Determine the [x, y] coordinate at the center of the cell enclosing the given text.  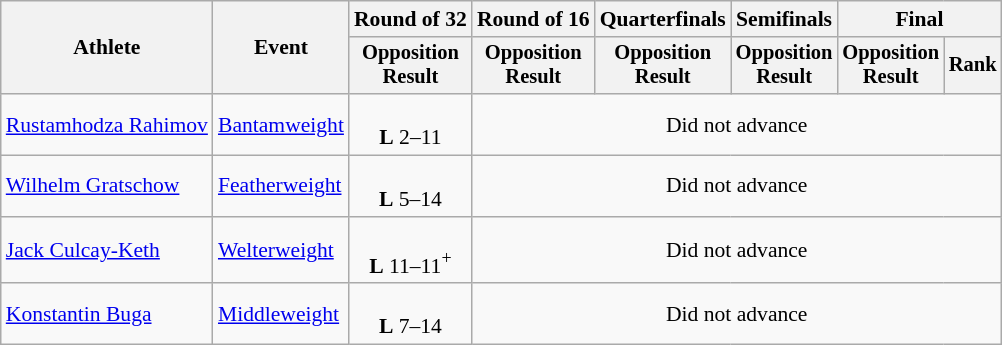
L 2–11 [410, 124]
Round of 32 [410, 19]
Athlete [107, 48]
L 5–14 [410, 186]
Jack Culcay-Keth [107, 250]
Welterweight [281, 250]
Wilhelm Gratschow [107, 186]
Featherweight [281, 186]
Rustamhodza Rahimov [107, 124]
Final [919, 19]
Bantamweight [281, 124]
Event [281, 48]
L 11–11+ [410, 250]
Round of 16 [534, 19]
Middleweight [281, 314]
Quarterfinals [663, 19]
Konstantin Buga [107, 314]
L 7–14 [410, 314]
Rank [973, 66]
Semifinals [784, 19]
